From the cell containing the given text, extract its center point as (X, Y) coordinate. 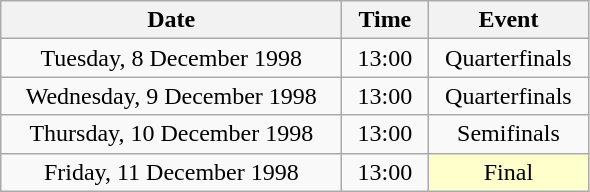
Thursday, 10 December 1998 (172, 134)
Final (508, 172)
Event (508, 20)
Semifinals (508, 134)
Tuesday, 8 December 1998 (172, 58)
Time (385, 20)
Date (172, 20)
Wednesday, 9 December 1998 (172, 96)
Friday, 11 December 1998 (172, 172)
